Extract the [x, y] coordinate from the center of the cell holding the provided text.  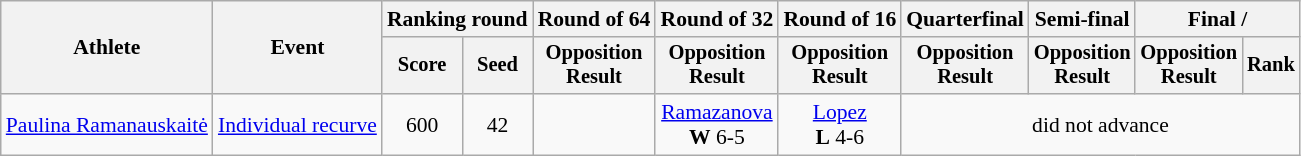
did not advance [1100, 124]
Ranking round [458, 19]
Score [422, 66]
Lopez L 4-6 [840, 124]
Seed [497, 66]
Semi-final [1082, 19]
Round of 64 [594, 19]
Round of 16 [840, 19]
Event [298, 48]
42 [497, 124]
Paulina Ramanauskaitė [107, 124]
Individual recurve [298, 124]
Rank [1271, 66]
Ramazanova W 6-5 [716, 124]
Final / [1217, 19]
Quarterfinal [965, 19]
600 [422, 124]
Athlete [107, 48]
Round of 32 [716, 19]
